Extract the [x, y] coordinate from the center of the cell holding the provided text.  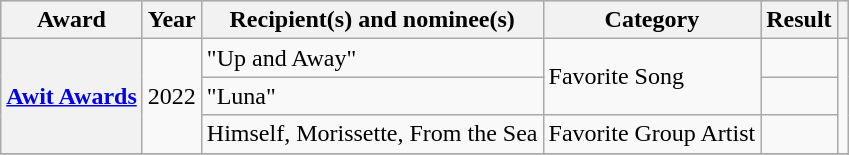
2022 [172, 96]
Awit Awards [72, 96]
Recipient(s) and nominee(s) [372, 20]
Favorite Group Artist [652, 134]
Year [172, 20]
Himself, Morissette, From the Sea [372, 134]
Favorite Song [652, 77]
"Up and Away" [372, 58]
Award [72, 20]
Result [799, 20]
"Luna" [372, 96]
Category [652, 20]
